Find where the given text appears and provide that cell's center as [X, Y] coordinate. 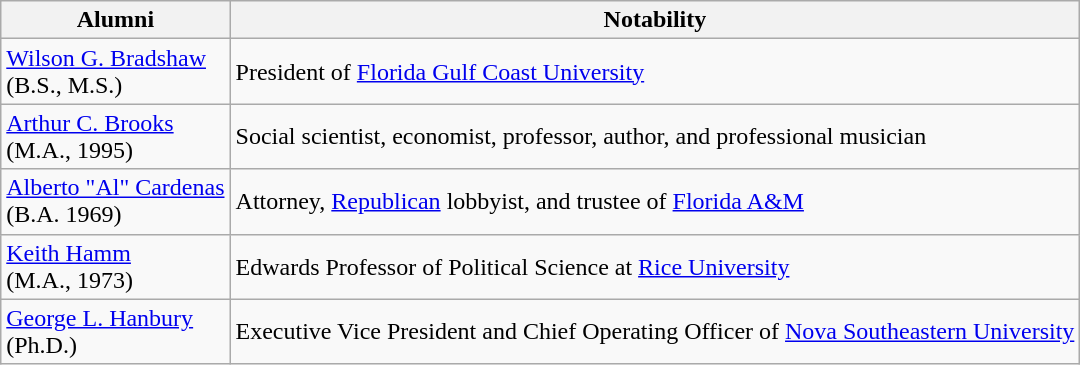
Executive Vice President and Chief Operating Officer of Nova Southeastern University [655, 332]
Alumni [116, 20]
Arthur C. Brooks (M.A., 1995) [116, 136]
George L. Hanbury (Ph.D.) [116, 332]
Attorney, Republican lobbyist, and trustee of Florida A&M [655, 202]
Wilson G. Bradshaw (B.S., M.S.) [116, 72]
Keith Hamm (M.A., 1973) [116, 266]
President of Florida Gulf Coast University [655, 72]
Notability [655, 20]
Edwards Professor of Political Science at Rice University [655, 266]
Alberto "Al" Cardenas (B.A. 1969) [116, 202]
Social scientist, economist, professor, author, and professional musician [655, 136]
